Pinpoint the cell where the given text exists, returning its [X, Y] midpoint coordinate. 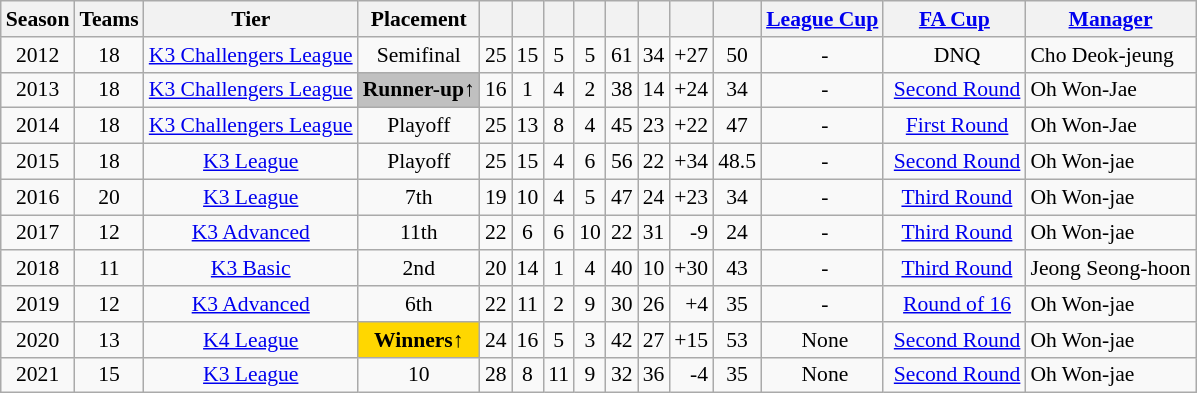
Manager [1110, 19]
Cho Deok-jeung [1110, 55]
45 [622, 126]
Season [38, 19]
DNQ [954, 55]
2021 [38, 375]
40 [622, 269]
28 [496, 375]
2013 [38, 90]
2012 [38, 55]
Jeong Seong-hoon [1110, 269]
Semifinal [419, 55]
26 [654, 304]
23 [654, 126]
Round of 16 [954, 304]
-4 [691, 375]
Tier [251, 19]
2nd [419, 269]
FA Cup [954, 19]
43 [737, 269]
K4 League [251, 340]
Winners↑ [419, 340]
27 [654, 340]
2020 [38, 340]
+27 [691, 55]
+30 [691, 269]
Runner-up↑ [419, 90]
48.5 [737, 162]
32 [622, 375]
+4 [691, 304]
3 [590, 340]
2014 [38, 126]
+24 [691, 90]
+34 [691, 162]
2019 [38, 304]
61 [622, 55]
2015 [38, 162]
53 [737, 340]
Placement [419, 19]
56 [622, 162]
2016 [38, 197]
6th [419, 304]
2017 [38, 233]
50 [737, 55]
K3 Basic [251, 269]
31 [654, 233]
30 [622, 304]
-9 [691, 233]
+22 [691, 126]
42 [622, 340]
38 [622, 90]
First Round [954, 126]
2018 [38, 269]
19 [496, 197]
League Cup [822, 19]
+15 [691, 340]
11th [419, 233]
36 [654, 375]
7th [419, 197]
+23 [691, 197]
Teams [108, 19]
